Locate the cell with the specified text and output its [x, y] center coordinate. 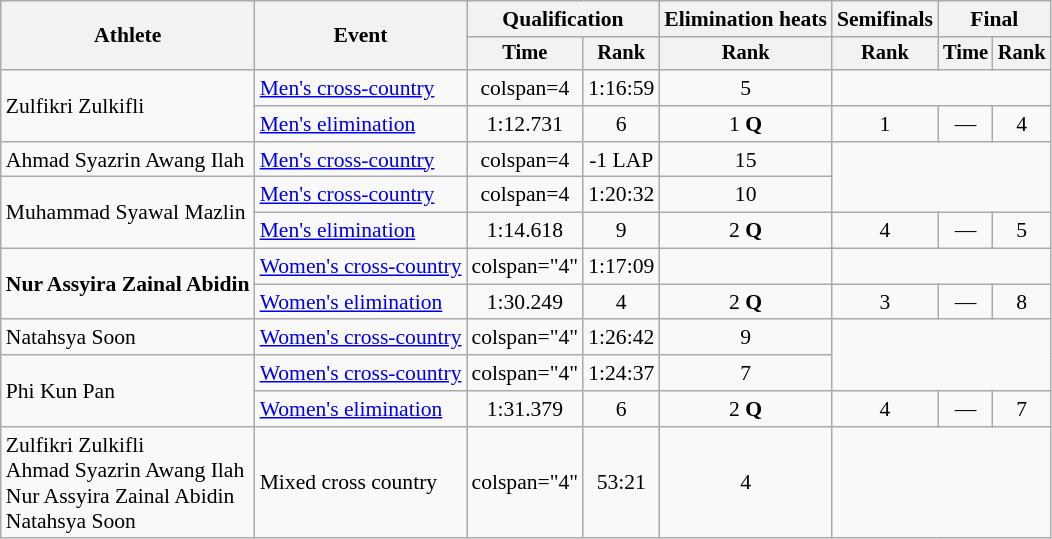
1:14.618 [526, 231]
1:26:42 [621, 338]
1:30.249 [526, 302]
Nur Assyira Zainal Abidin [128, 284]
53:21 [621, 483]
Qualification [564, 19]
1:24:37 [621, 373]
-1 LAP [621, 160]
Event [361, 36]
10 [746, 195]
Zulfikri Zulkifli [128, 106]
1:16:59 [621, 88]
Natahsya Soon [128, 338]
Mixed cross country [361, 483]
1:20:32 [621, 195]
1:31.379 [526, 409]
Semifinals [885, 19]
Muhammad Syawal Mazlin [128, 212]
Athlete [128, 36]
3 [885, 302]
1:17:09 [621, 267]
1:12.731 [526, 124]
Zulfikri ZulkifliAhmad Syazrin Awang IlahNur Assyira Zainal AbidinNatahsya Soon [128, 483]
15 [746, 160]
Phi Kun Pan [128, 390]
Final [994, 19]
1 Q [746, 124]
8 [1022, 302]
Elimination heats [746, 19]
1 [885, 124]
Ahmad Syazrin Awang Ilah [128, 160]
